Detect which cell encompasses the target text, then output its [x, y] center coordinate. 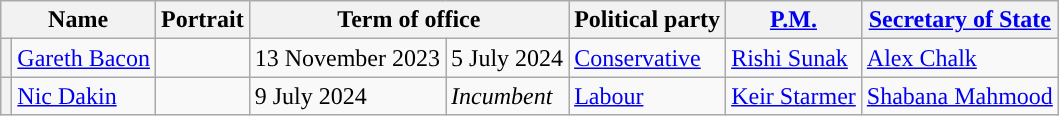
Portrait [202, 20]
Rishi Sunak [794, 58]
P.M. [794, 20]
Labour [648, 96]
Nic Dakin [84, 96]
Term of office [408, 20]
Keir Starmer [794, 96]
Secretary of State [960, 20]
Alex Chalk [960, 58]
Name [78, 20]
Shabana Mahmood [960, 96]
Conservative [648, 58]
Incumbent [508, 96]
Political party [648, 20]
Gareth Bacon [84, 58]
9 July 2024 [347, 96]
13 November 2023 [347, 58]
5 July 2024 [508, 58]
